Locate the cell with the specified text and output its [x, y] center coordinate. 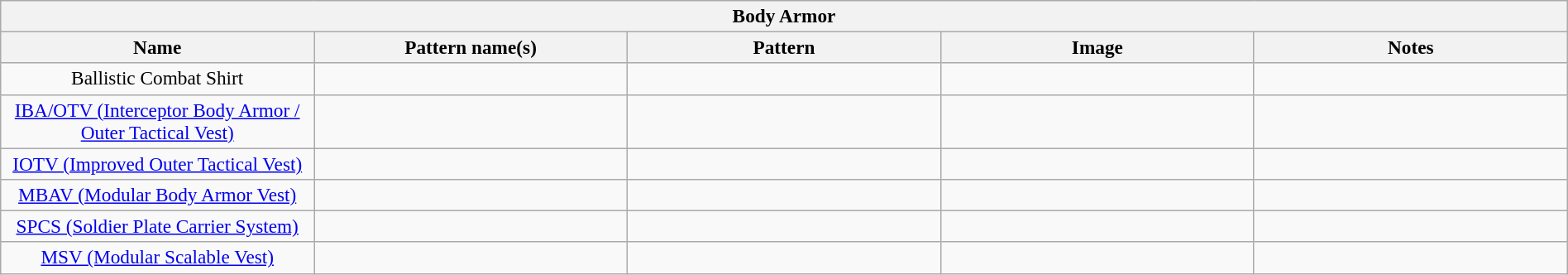
Notes [1411, 47]
IOTV (Improved Outer Tactical Vest) [157, 163]
Pattern [784, 47]
MSV (Modular Scalable Vest) [157, 258]
Image [1097, 47]
Ballistic Combat Shirt [157, 79]
SPCS (Soldier Plate Carrier System) [157, 226]
MBAV (Modular Body Armor Vest) [157, 195]
Body Armor [784, 16]
Name [157, 47]
IBA/OTV (Interceptor Body Armor / Outer Tactical Vest) [157, 121]
Pattern name(s) [471, 47]
